Scan for the cell matching the given text and deliver its [x, y] coordinate at center. 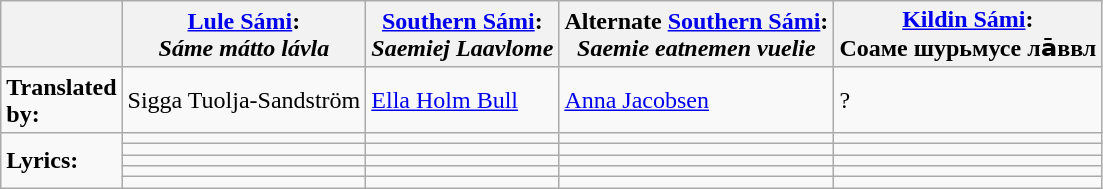
Southern Sámi:Saemiej Laavlome [462, 34]
Lyrics: [62, 160]
Kildin Sámi:Соаме шурьмусе ла̄ввл [968, 34]
Anna Jacobsen [696, 100]
? [968, 100]
Lule Sámi:Sáme mátto lávla [244, 34]
Ella Holm Bull [462, 100]
Translatedby: [62, 100]
Sigga Tuolja-Sandström [244, 100]
Alternate Southern Sámi:Saemie eatnemen vuelie [696, 34]
